Return [x, y] of the center of cell containing provided text 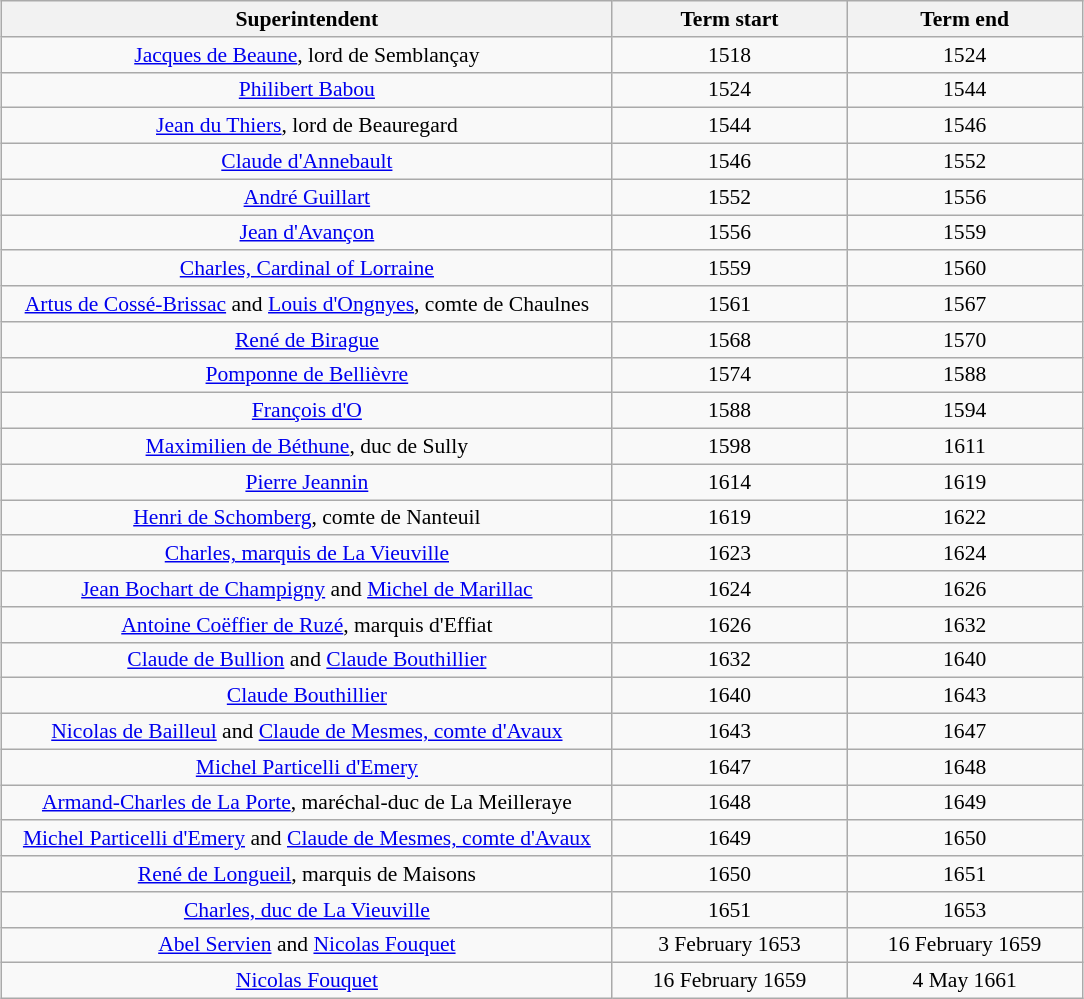
Claude de Bullion and Claude Bouthillier [307, 660]
1561 [730, 304]
René de Birague [307, 340]
Michel Particelli d'Emery and Claude de Mesmes, comte d'Avaux [307, 839]
Nicolas Fouquet [307, 981]
1598 [730, 447]
1614 [730, 482]
1518 [730, 55]
Superintendent [307, 19]
Antoine Coëffier de Ruzé, marquis d'Effiat [307, 625]
1622 [964, 518]
Michel Particelli d'Emery [307, 767]
Philibert Babou [307, 90]
André Guillart [307, 197]
1570 [964, 340]
Claude d'Annebault [307, 162]
Maximilien de Béthune, duc de Sully [307, 447]
1653 [964, 910]
1560 [964, 269]
1568 [730, 340]
Jacques de Beaune, lord de Semblançay [307, 55]
Jean Bochart de Champigny and Michel de Marillac [307, 589]
Jean du Thiers, lord de Beauregard [307, 126]
Claude Bouthillier [307, 696]
Pierre Jeannin [307, 482]
René de Longueil, marquis de Maisons [307, 874]
Charles, marquis de La Vieuville [307, 554]
1594 [964, 411]
1567 [964, 304]
Jean d'Avançon [307, 233]
1574 [730, 375]
Charles, Cardinal of Lorraine [307, 269]
Nicolas de Bailleul and Claude de Mesmes, comte d'Avaux [307, 732]
François d'O [307, 411]
Abel Servien and Nicolas Fouquet [307, 945]
1611 [964, 447]
3 February 1653 [730, 945]
Pomponne de Bellièvre [307, 375]
Artus de Cossé-Brissac and Louis d'Ongnyes, comte de Chaulnes [307, 304]
4 May 1661 [964, 981]
Armand-Charles de La Porte, maréchal-duc de La Meilleraye [307, 803]
Term start [730, 19]
Term end [964, 19]
Henri de Schomberg, comte de Nanteuil [307, 518]
1623 [730, 554]
Charles, duc de La Vieuville [307, 910]
